Detect which cell encompasses the target text, then output its [X, Y] center coordinate. 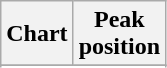
Peakposition [119, 34]
Chart [37, 34]
